Capture the cell that displays the provided text and extract its [X, Y] central coordinate. 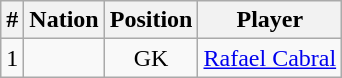
1 [12, 58]
Nation [64, 20]
Position [151, 20]
GK [151, 58]
Rafael Cabral [270, 58]
# [12, 20]
Player [270, 20]
